Return the (x, y) coordinate for the center point of the cell that contains the specified text.  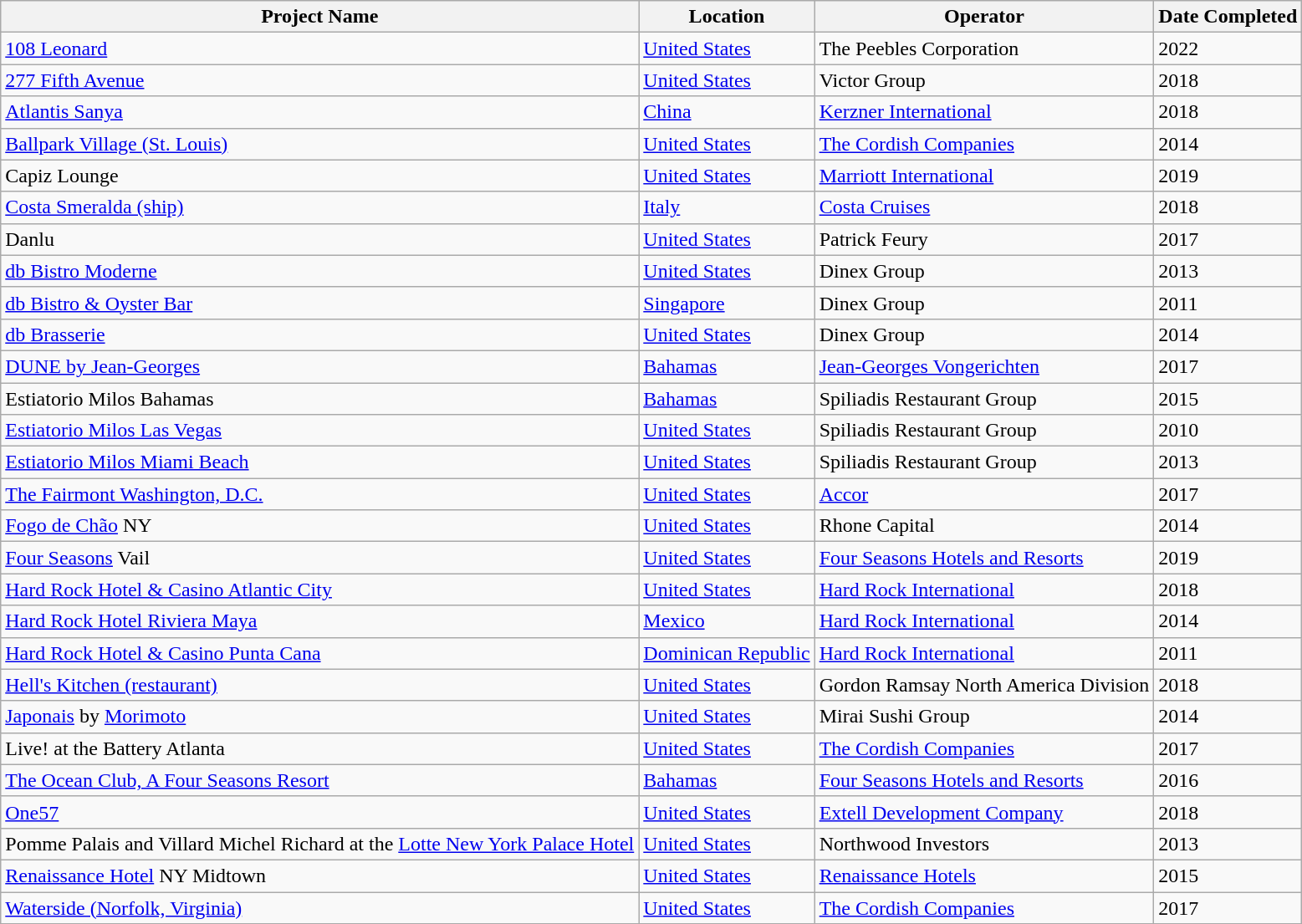
277 Fifth Avenue (319, 80)
Estiatorio Milos Miami Beach (319, 462)
Dominican Republic (727, 653)
Pomme Palais and Villard Michel Richard at the Lotte New York Palace Hotel (319, 844)
Singapore (727, 303)
Patrick Feury (984, 239)
Gordon Ramsay North America Division (984, 685)
The Ocean Club, A Four Seasons Resort (319, 780)
Ballpark Village (St. Louis) (319, 144)
Fogo de Chão NY (319, 526)
Danlu (319, 239)
Costa Smeralda (ship) (319, 207)
The Fairmont Washington, D.C. (319, 494)
Renaissance Hotels (984, 876)
The Peebles Corporation (984, 48)
Renaissance Hotel NY Midtown (319, 876)
One57 (319, 812)
Four Seasons Vail (319, 558)
China (727, 112)
Accor (984, 494)
Project Name (319, 17)
Marriott International (984, 176)
2010 (1228, 431)
Costa Cruises (984, 207)
Capiz Lounge (319, 176)
Estiatorio Milos Bahamas (319, 399)
Live! at the Battery Atlanta (319, 748)
db Bistro & Oyster Bar (319, 303)
Italy (727, 207)
Date Completed (1228, 17)
Japonais by Morimoto (319, 717)
Waterside (Norfolk, Virginia) (319, 907)
Estiatorio Milos Las Vegas (319, 431)
Hell's Kitchen (restaurant) (319, 685)
db Bistro Moderne (319, 271)
108 Leonard (319, 48)
Hard Rock Hotel & Casino Punta Cana (319, 653)
2016 (1228, 780)
DUNE by Jean-Georges (319, 366)
Kerzner International (984, 112)
Hard Rock Hotel Riviera Maya (319, 621)
Atlantis Sanya (319, 112)
Extell Development Company (984, 812)
Rhone Capital (984, 526)
Hard Rock Hotel & Casino Atlantic City (319, 590)
Jean-Georges Vongerichten (984, 366)
Northwood Investors (984, 844)
db Brasserie (319, 334)
Location (727, 17)
2022 (1228, 48)
Victor Group (984, 80)
Operator (984, 17)
Mirai Sushi Group (984, 717)
Mexico (727, 621)
